Return [x, y] of the center of cell containing provided text 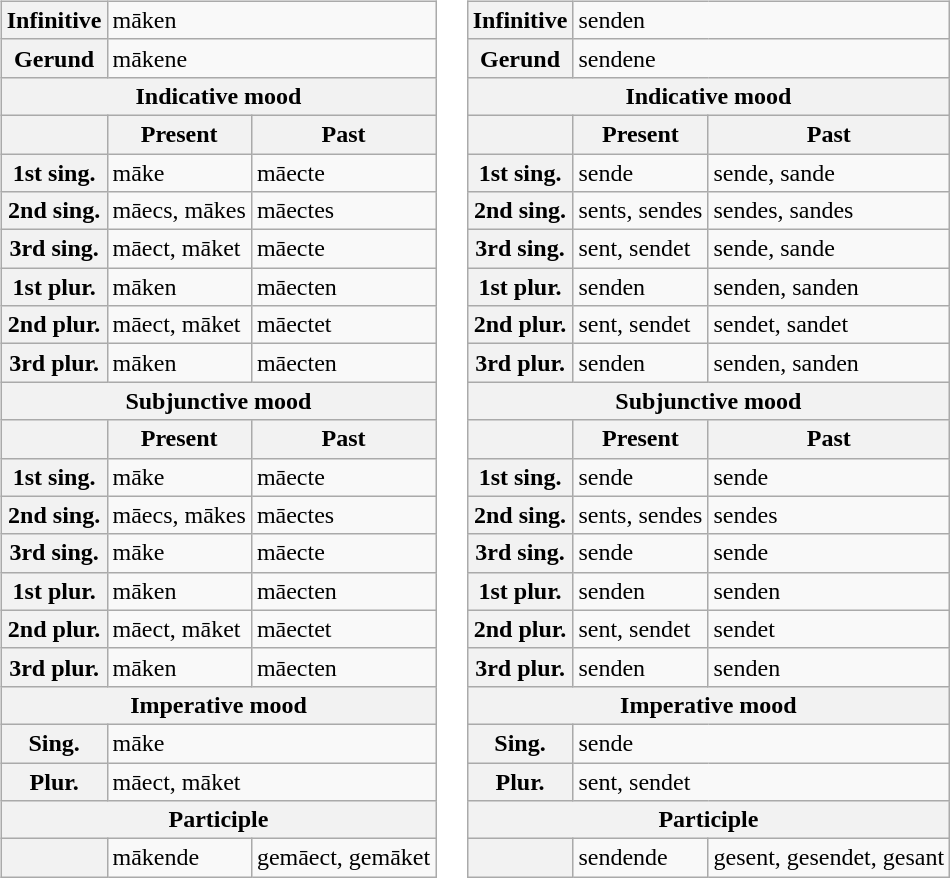
mākende [179, 858]
gesent, gesendet, gesant [829, 858]
sendes [829, 515]
mākene [272, 58]
sendet, sandet [829, 325]
sendende [640, 858]
sendes, sandes [829, 211]
sendet [829, 629]
gemāect, gemāket [343, 858]
sendene [762, 58]
